Locate the cell with the specified text and output its (X, Y) center coordinate. 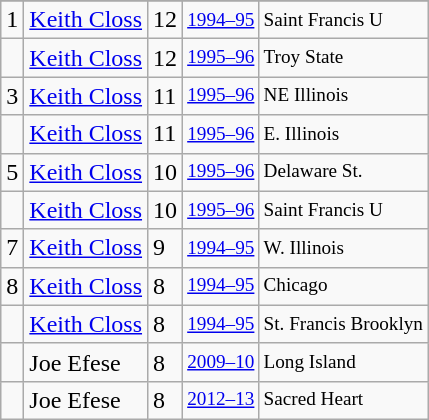
W. Illinois (344, 248)
E. Illinois (344, 134)
Troy State (344, 58)
9 (166, 248)
St. Francis Brooklyn (344, 324)
2012–13 (221, 400)
Delaware St. (344, 172)
Chicago (344, 286)
3 (12, 96)
5 (12, 172)
7 (12, 248)
2009–10 (221, 362)
Sacred Heart (344, 400)
Long Island (344, 362)
NE Illinois (344, 96)
1 (12, 20)
